Find where the given text appears and provide that cell's center as [X, Y] coordinate. 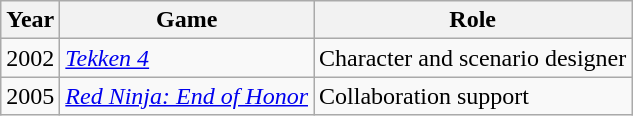
Character and scenario designer [473, 58]
Game [187, 20]
Year [30, 20]
Red Ninja: End of Honor [187, 96]
Collaboration support [473, 96]
Role [473, 20]
2005 [30, 96]
Tekken 4 [187, 58]
2002 [30, 58]
